Pinpoint the cell where the given text exists, returning its (x, y) midpoint coordinate. 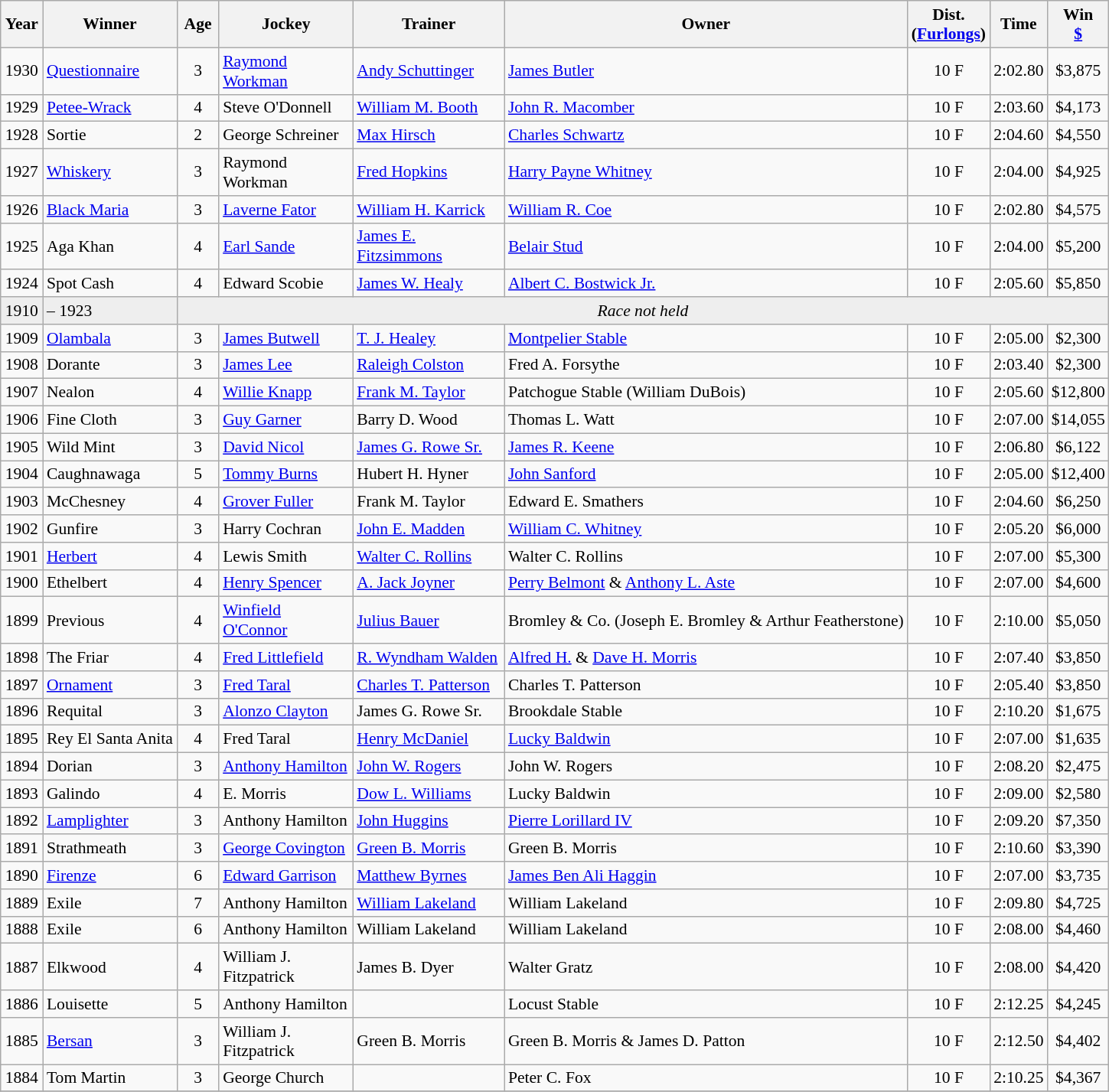
Sortie (110, 135)
Charles Schwartz (706, 135)
1908 (21, 365)
Montpelier Stable (706, 338)
2:06.80 (1018, 447)
Race not held (643, 311)
Henry Spencer (286, 583)
Winner (110, 24)
2:03.40 (1018, 365)
James E. Fitzsimmons (429, 246)
2:08.20 (1018, 767)
Steve O'Donnell (286, 108)
James B. Dyer (429, 967)
Edward Scobie (286, 284)
Green B. Morris & James D. Patton (706, 1041)
1924 (21, 284)
2:10.60 (1018, 849)
David Nicol (286, 447)
7 (197, 903)
1901 (21, 556)
Year (21, 24)
$6,122 (1078, 447)
John R. Macomber (706, 108)
Laverne Fator (286, 210)
1892 (21, 821)
George Church (286, 1078)
The Friar (110, 657)
1909 (21, 338)
$3,390 (1078, 849)
2:09.80 (1018, 903)
$5,850 (1078, 284)
1888 (21, 930)
Bersan (110, 1041)
Harry Payne Whitney (706, 173)
Rey El Santa Anita (110, 739)
Albert C. Bostwick Jr. (706, 284)
Edward Garrison (286, 875)
$4,725 (1078, 903)
Brookdale Stable (706, 712)
R. Wyndham Walden (429, 657)
$4,460 (1078, 930)
Dorante (110, 365)
$4,173 (1078, 108)
Perry Belmont & Anthony L. Aste (706, 583)
Matthew Byrnes (429, 875)
1907 (21, 393)
$7,350 (1078, 821)
Edward E. Smathers (706, 502)
2:05.40 (1018, 685)
1902 (21, 529)
Time (1018, 24)
1910 (21, 311)
Grover Fuller (286, 502)
William M. Booth (429, 108)
Age (197, 24)
Fred A. Forsythe (706, 365)
James Butwell (286, 338)
$4,402 (1078, 1041)
Raleigh Colston (429, 365)
Dorian (110, 767)
$4,575 (1078, 210)
Tommy Burns (286, 474)
James W. Healy (429, 284)
William H. Karrick (429, 210)
2:07.40 (1018, 657)
Requital (110, 712)
Questionnaire (110, 70)
Fine Cloth (110, 420)
Walter Gratz (706, 967)
Dow L. Williams (429, 794)
Lewis Smith (286, 556)
1897 (21, 685)
$1,675 (1078, 712)
$5,050 (1078, 620)
Bromley & Co. (Joseph E. Bromley & Arthur Featherstone) (706, 620)
Pierre Lorillard IV (706, 821)
2 (197, 135)
Alonzo Clayton (286, 712)
James Butler (706, 70)
1890 (21, 875)
Henry McDaniel (429, 739)
1926 (21, 210)
2:12.25 (1018, 1004)
John Huggins (429, 821)
A. Jack Joyner (429, 583)
William R. Coe (706, 210)
T. J. Healey (429, 338)
Herbert (110, 556)
Caughnawaga (110, 474)
$4,550 (1078, 135)
1925 (21, 246)
1927 (21, 173)
1885 (21, 1041)
Louisette (110, 1004)
Max Hirsch (429, 135)
Fred Hopkins (429, 173)
Peter C. Fox (706, 1078)
1906 (21, 420)
William C. Whitney (706, 529)
Harry Cochran (286, 529)
1896 (21, 712)
$4,420 (1078, 967)
1929 (21, 108)
James Ben Ali Haggin (706, 875)
Hubert H. Hyner (429, 474)
Galindo (110, 794)
Elkwood (110, 967)
1899 (21, 620)
1893 (21, 794)
2:10.20 (1018, 712)
Wild Mint (110, 447)
$5,200 (1078, 246)
Aga Khan (110, 246)
Barry D. Wood (429, 420)
1894 (21, 767)
Thomas L. Watt (706, 420)
$2,475 (1078, 767)
1891 (21, 849)
1889 (21, 903)
George Covington (286, 849)
$3,875 (1078, 70)
$4,925 (1078, 173)
Julius Bauer (429, 620)
Patchogue Stable (William DuBois) (706, 393)
Guy Garner (286, 420)
$2,580 (1078, 794)
2:09.00 (1018, 794)
1884 (21, 1078)
2:09.20 (1018, 821)
Strathmeath (110, 849)
$4,245 (1078, 1004)
1887 (21, 967)
2:10.00 (1018, 620)
1900 (21, 583)
1886 (21, 1004)
Tom Martin (110, 1078)
Belair Stud (706, 246)
$12,800 (1078, 393)
$6,250 (1078, 502)
Spot Cash (110, 284)
$5,300 (1078, 556)
1904 (21, 474)
$4,367 (1078, 1078)
Black Maria (110, 210)
Whiskery (110, 173)
Ethelbert (110, 583)
Lamplighter (110, 821)
Firenze (110, 875)
James R. Keene (706, 447)
1898 (21, 657)
E. Morris (286, 794)
John Sanford (706, 474)
Petee-Wrack (110, 108)
$14,055 (1078, 420)
McChesney (110, 502)
Previous (110, 620)
Locust Stable (706, 1004)
Owner (706, 24)
Winfield O'Connor (286, 620)
2:03.60 (1018, 108)
Dist. (Furlongs) (949, 24)
James Lee (286, 365)
Earl Sande (286, 246)
John E. Madden (429, 529)
$12,400 (1078, 474)
$3,735 (1078, 875)
Nealon (110, 393)
Trainer (429, 24)
1895 (21, 739)
2:12.50 (1018, 1041)
$1,635 (1078, 739)
Gunfire (110, 529)
2:10.25 (1018, 1078)
Jockey (286, 24)
Fred Littlefield (286, 657)
Olambala (110, 338)
$6,000 (1078, 529)
1903 (21, 502)
1930 (21, 70)
George Schreiner (286, 135)
Win$ (1078, 24)
Ornament (110, 685)
2:05.20 (1018, 529)
Andy Schuttinger (429, 70)
$4,600 (1078, 583)
Alfred H. & Dave H. Morris (706, 657)
1928 (21, 135)
Willie Knapp (286, 393)
– 1923 (110, 311)
1905 (21, 447)
